Capture the cell that displays the provided text and extract its (x, y) central coordinate. 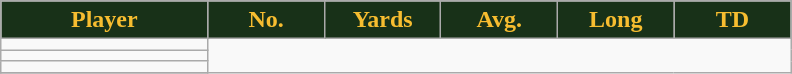
TD (732, 20)
No. (266, 20)
Yards (382, 20)
Avg. (500, 20)
Player (104, 20)
Long (616, 20)
